Return the (x, y) coordinate for the center point of the cell that contains the specified text.  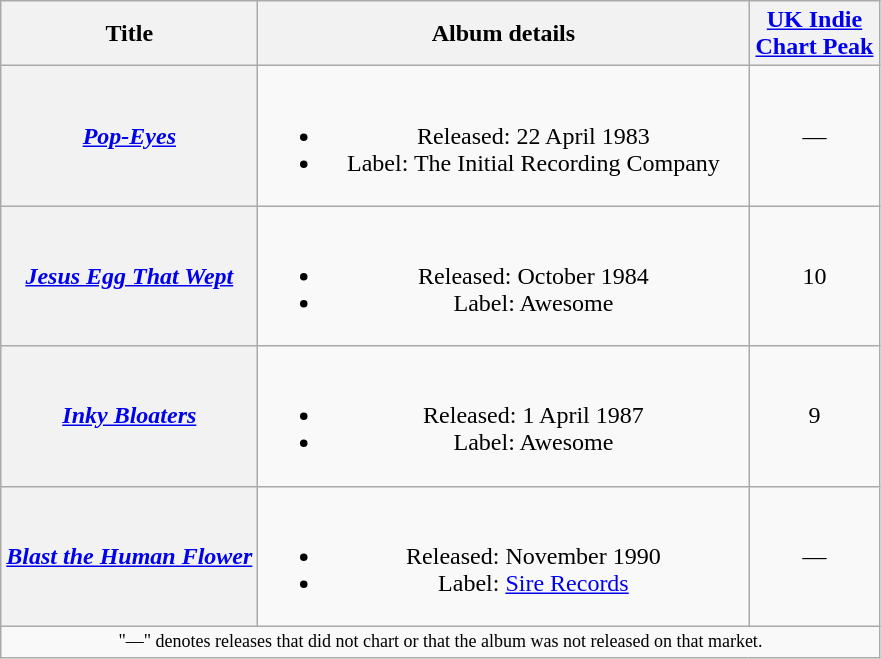
Inky Bloaters (130, 416)
"—" denotes releases that did not chart or that the album was not released on that market. (440, 642)
Released: October 1984Label: Awesome (504, 276)
Jesus Egg That Wept (130, 276)
Pop-Eyes (130, 136)
Released: 1 April 1987Label: Awesome (504, 416)
9 (814, 416)
10 (814, 276)
UK Indie Chart Peak (814, 34)
Blast the Human Flower (130, 556)
Released: November 1990Label: Sire Records (504, 556)
Album details (504, 34)
Title (130, 34)
Released: 22 April 1983Label: The Initial Recording Company (504, 136)
